Capture the cell that displays the provided text and extract its [x, y] central coordinate. 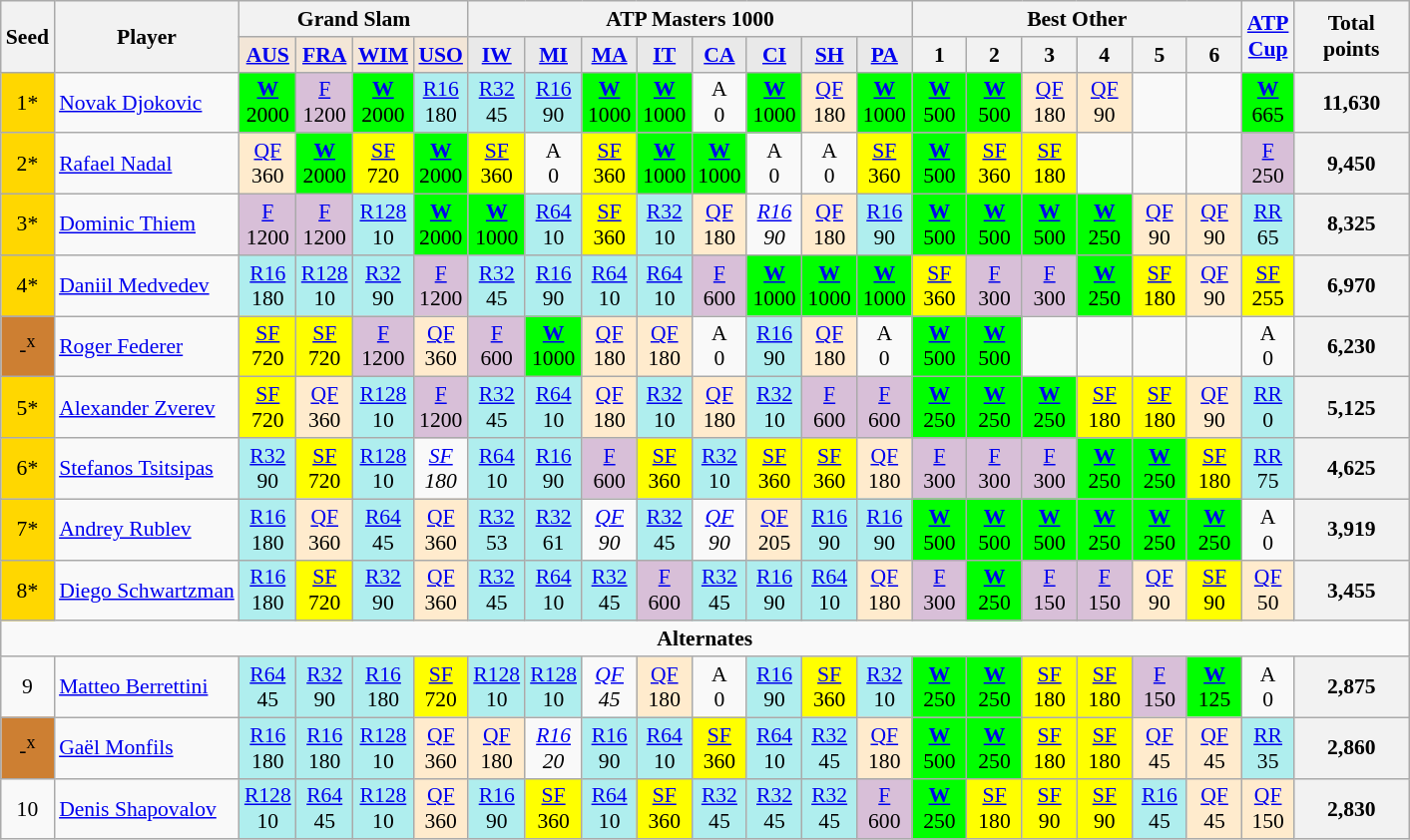
ATP Masters 1000 [691, 19]
R1620 [553, 748]
QF150 [1268, 808]
SF255 [1268, 285]
6,970 [1351, 285]
5 [1160, 55]
RR35 [1268, 748]
QF205 [774, 529]
10 [28, 808]
2,875 [1351, 686]
Player [147, 36]
Alternates [705, 639]
Daniil Medvedev [147, 285]
R3253 [497, 529]
W665 [1268, 102]
2,860 [1351, 748]
1 [940, 55]
Dominic Thiem [147, 225]
Diego Schwartzman [147, 591]
8* [28, 591]
3,919 [1351, 529]
Grand Slam [353, 19]
9,450 [1351, 164]
4,625 [1351, 469]
4* [28, 285]
1* [28, 102]
QF50 [1268, 591]
6,230 [1351, 347]
Total points [1351, 36]
2* [28, 164]
Rafael Nadal [147, 164]
Novak Djokovic [147, 102]
3,455 [1351, 591]
RR75 [1268, 469]
Gaël Monfils [147, 748]
ATPCup [1268, 36]
CI [774, 55]
6* [28, 469]
SH [830, 55]
Best Other [1078, 19]
PA [884, 55]
WIM [383, 55]
F250 [1268, 164]
Denis Shapovalov [147, 808]
MA [609, 55]
RR0 [1268, 407]
Stefanos Tsitsipas [147, 469]
CA [718, 55]
RR65 [1268, 225]
AUS [267, 55]
5,125 [1351, 407]
IW [497, 55]
9 [28, 686]
Alexander Zverev [147, 407]
Roger Federer [147, 347]
2 [994, 55]
Seed [28, 36]
Andrey Rublev [147, 529]
11,630 [1351, 102]
8,325 [1351, 225]
MI [553, 55]
4 [1104, 55]
7* [28, 529]
3 [1050, 55]
6 [1213, 55]
IT [665, 55]
FRA [325, 55]
W125 [1213, 686]
3* [28, 225]
R3261 [553, 529]
2,830 [1351, 808]
5* [28, 407]
R1645 [1160, 808]
Matteo Berrettini [147, 686]
USO [441, 55]
